Find where the given text appears and provide that cell's center as (x, y) coordinate. 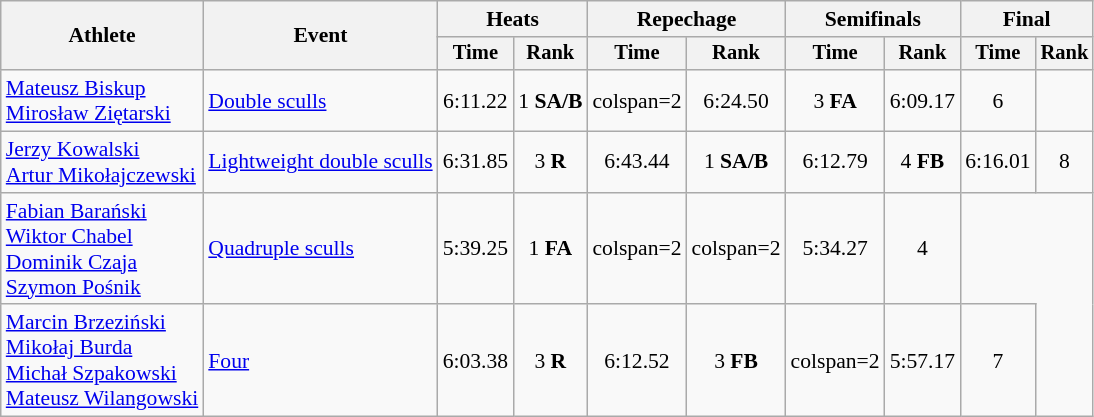
Event (320, 36)
Quadruple sculls (320, 249)
6:11.22 (476, 100)
8 (1065, 162)
6:31.85 (476, 162)
Mateusz BiskupMirosław Ziętarski (102, 100)
3 FA (836, 100)
7 (998, 361)
4 FB (922, 162)
6:43.44 (636, 162)
Jerzy KowalskiArtur Mikołajczewski (102, 162)
Heats (513, 19)
4 (922, 249)
6 (998, 100)
6:09.17 (922, 100)
Four (320, 361)
5:39.25 (476, 249)
Fabian BarańskiWiktor ChabelDominik CzajaSzymon Pośnik (102, 249)
6:16.01 (998, 162)
5:34.27 (836, 249)
Lightweight double sculls (320, 162)
3 FB (736, 361)
Repechage (686, 19)
5:57.17 (922, 361)
Final (1026, 19)
1 FA (550, 249)
6:12.52 (636, 361)
6:03.38 (476, 361)
Semifinals (874, 19)
Marcin BrzezińskiMikołaj BurdaMichał SzpakowskiMateusz Wilangowski (102, 361)
Double sculls (320, 100)
Athlete (102, 36)
6:12.79 (836, 162)
6:24.50 (736, 100)
